Return the [X, Y] coordinate for the center point of the cell that contains the specified text.  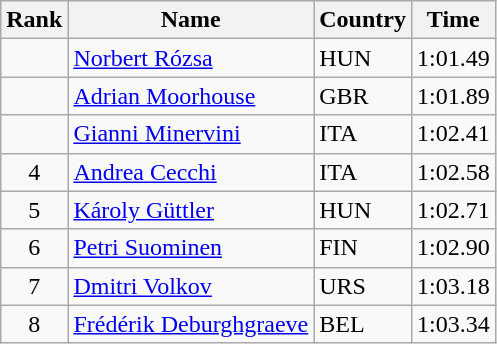
GBR [363, 96]
Frédérik Deburghgraeve [191, 324]
1:03.18 [453, 286]
1:01.49 [453, 58]
URS [363, 286]
Name [191, 20]
6 [34, 248]
Rank [34, 20]
Norbert Rózsa [191, 58]
1:02.58 [453, 172]
Dmitri Volkov [191, 286]
Petri Suominen [191, 248]
Károly Güttler [191, 210]
8 [34, 324]
Time [453, 20]
1:02.90 [453, 248]
1:02.71 [453, 210]
7 [34, 286]
FIN [363, 248]
BEL [363, 324]
4 [34, 172]
Country [363, 20]
Adrian Moorhouse [191, 96]
Andrea Cecchi [191, 172]
Gianni Minervini [191, 134]
5 [34, 210]
1:03.34 [453, 324]
1:02.41 [453, 134]
1:01.89 [453, 96]
